Search for the cell housing the specified text and yield its (x, y) center coordinate. 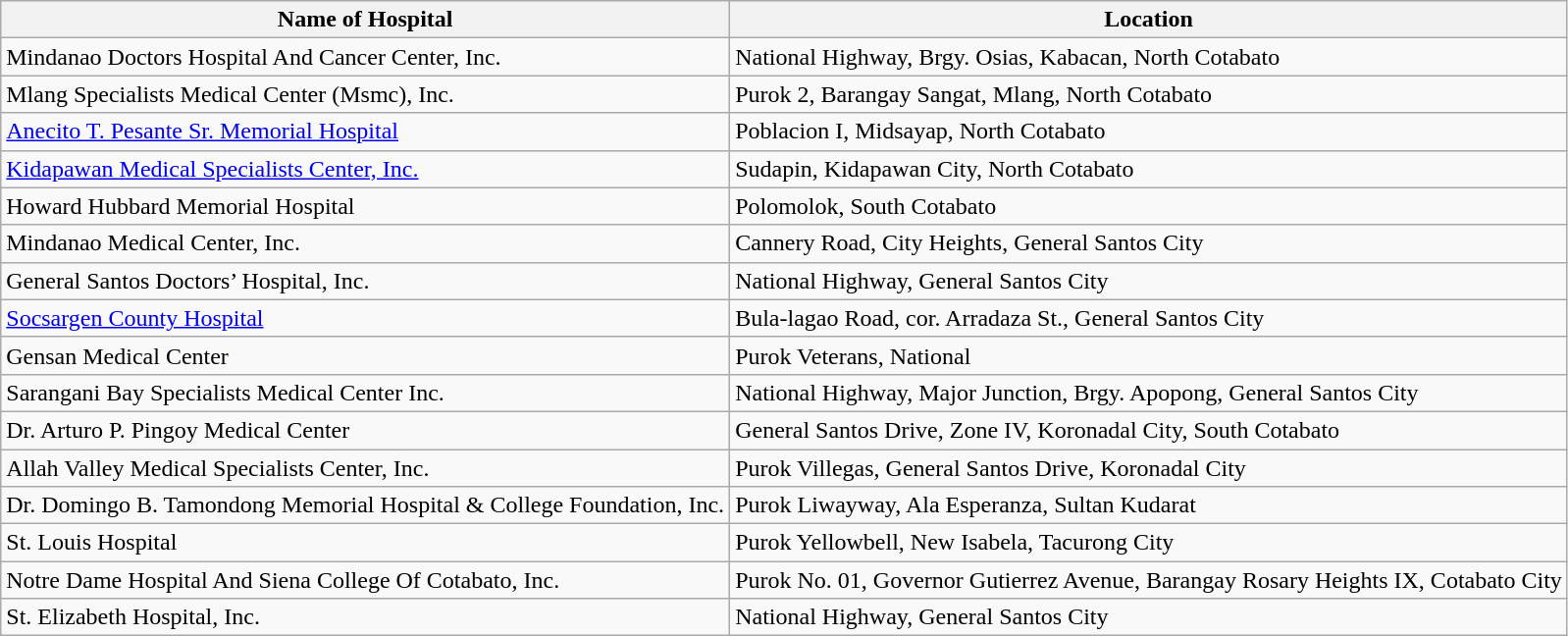
Purok Veterans, National (1149, 355)
Mindanao Medical Center, Inc. (365, 243)
Purok Yellowbell, New Isabela, Tacurong City (1149, 543)
St. Louis Hospital (365, 543)
Purok 2, Barangay Sangat, Mlang, North Cotabato (1149, 94)
Location (1149, 20)
Notre Dame Hospital And Siena College Of Cotabato, Inc. (365, 580)
National Highway, Brgy. Osias, Kabacan, North Cotabato (1149, 57)
Name of Hospital (365, 20)
Cannery Road, City Heights, General Santos City (1149, 243)
Poblacion I, Midsayap, North Cotabato (1149, 132)
Polomolok, South Cotabato (1149, 206)
Gensan Medical Center (365, 355)
Dr. Domingo B. Tamondong Memorial Hospital & College Foundation, Inc. (365, 505)
General Santos Doctors’ Hospital, Inc. (365, 281)
Purok Liwayway, Ala Esperanza, Sultan Kudarat (1149, 505)
Mindanao Doctors Hospital And Cancer Center, Inc. (365, 57)
General Santos Drive, Zone IV, Koronadal City, South Cotabato (1149, 430)
St. Elizabeth Hospital, Inc. (365, 617)
Mlang Specialists Medical Center (Msmc), Inc. (365, 94)
Socsargen County Hospital (365, 318)
National Highway, Major Junction, Brgy. Apopong, General Santos City (1149, 393)
Sarangani Bay Specialists Medical Center Inc. (365, 393)
Allah Valley Medical Specialists Center, Inc. (365, 468)
Howard Hubbard Memorial Hospital (365, 206)
Purok No. 01, Governor Gutierrez Avenue, Barangay Rosary Heights IX, Cotabato City (1149, 580)
Kidapawan Medical Specialists Center, Inc. (365, 169)
Purok Villegas, General Santos Drive, Koronadal City (1149, 468)
Sudapin, Kidapawan City, North Cotabato (1149, 169)
Bula-lagao Road, cor. Arradaza St., General Santos City (1149, 318)
Dr. Arturo P. Pingoy Medical Center (365, 430)
Anecito T. Pesante Sr. Memorial Hospital (365, 132)
